Scan for the cell matching the given text and deliver its [x, y] coordinate at center. 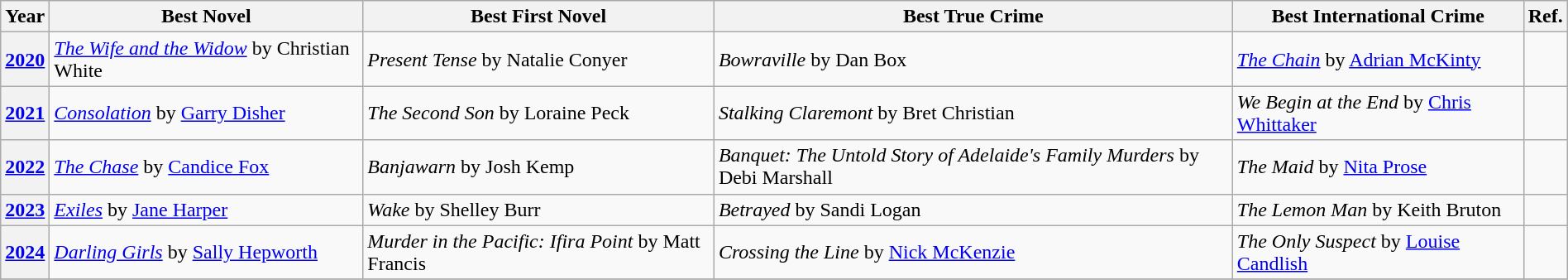
The Second Son by Loraine Peck [539, 113]
Present Tense by Natalie Conyer [539, 60]
The Only Suspect by Louise Candlish [1378, 252]
The Lemon Man by Keith Bruton [1378, 210]
Wake by Shelley Burr [539, 210]
Crossing the Line by Nick McKenzie [973, 252]
The Chase by Candice Fox [207, 167]
Betrayed by Sandi Logan [973, 210]
2024 [25, 252]
Murder in the Pacific: Ifira Point by Matt Francis [539, 252]
Year [25, 17]
Consolation by Garry Disher [207, 113]
Best True Crime [973, 17]
Darling Girls by Sally Hepworth [207, 252]
Ref. [1545, 17]
Best First Novel [539, 17]
2021 [25, 113]
The Chain by Adrian McKinty [1378, 60]
Banjawarn by Josh Kemp [539, 167]
2022 [25, 167]
Stalking Claremont by Bret Christian [973, 113]
Best International Crime [1378, 17]
Banquet: The Untold Story of Adelaide's Family Murders by Debi Marshall [973, 167]
Exiles by Jane Harper [207, 210]
We Begin at the End by Chris Whittaker [1378, 113]
Bowraville by Dan Box [973, 60]
The Wife and the Widow by Christian White [207, 60]
2020 [25, 60]
The Maid by Nita Prose [1378, 167]
Best Novel [207, 17]
2023 [25, 210]
